Determine the (X, Y) coordinate at the center of the cell enclosing the given text.  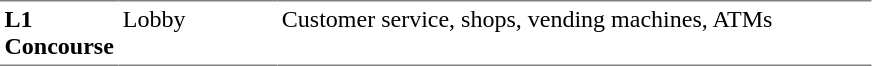
Lobby (198, 33)
Customer service, shops, vending machines, ATMs (574, 33)
L1Concourse (59, 33)
